Identify which cell holds the provided text, then report its (x, y) central coordinate. 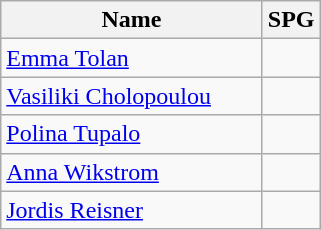
Emma Tolan (132, 58)
SPG (291, 20)
Jordis Reisner (132, 210)
Anna Wikstrom (132, 172)
Polina Tupalo (132, 134)
Name (132, 20)
Vasiliki Cholopoulou (132, 96)
